Return the (x, y) coordinate for the center point of the cell that contains the specified text.  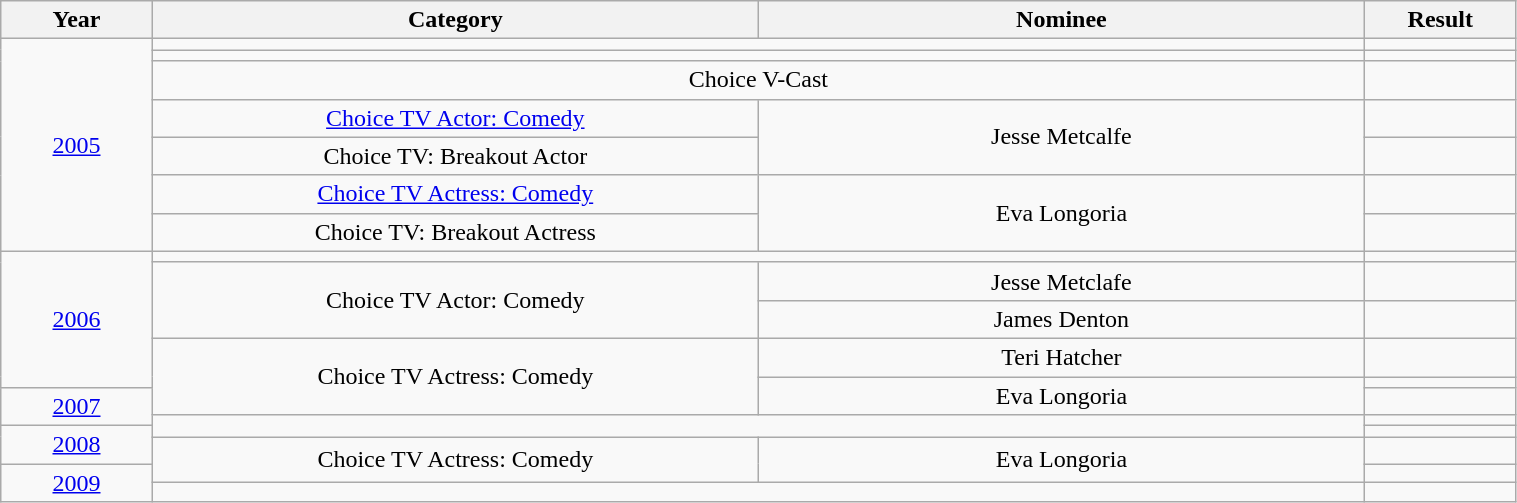
Category (455, 20)
Jesse Metcalfe (1061, 137)
James Denton (1061, 319)
Teri Hatcher (1061, 357)
2005 (77, 145)
2009 (77, 483)
Choice V-Cast (758, 80)
Year (77, 20)
Choice TV: Breakout Actress (455, 232)
2008 (77, 445)
Choice TV: Breakout Actor (455, 156)
2006 (77, 319)
Jesse Metclafe (1061, 281)
2007 (77, 407)
Result (1440, 20)
Nominee (1061, 20)
